Detect which cell encompasses the target text, then output its [X, Y] center coordinate. 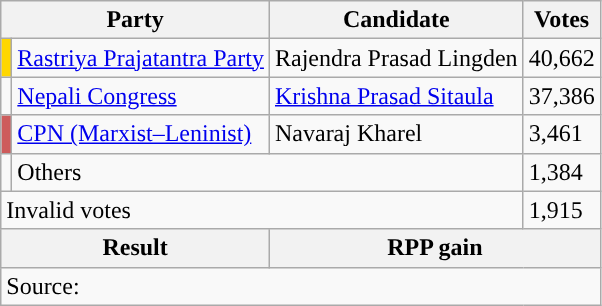
CPN (Marxist–Leninist) [141, 134]
RPP gain [434, 248]
40,662 [562, 58]
1,915 [562, 210]
Rastriya Prajatantra Party [141, 58]
1,384 [562, 172]
Nepali Congress [141, 96]
Candidate [396, 20]
Krishna Prasad Sitaula [396, 96]
Party [136, 20]
Rajendra Prasad Lingden [396, 58]
Invalid votes [262, 210]
Result [136, 248]
Votes [562, 20]
Navaraj Kharel [396, 134]
Source: [300, 286]
37,386 [562, 96]
Others [268, 172]
3,461 [562, 134]
